Scan for the cell matching the given text and deliver its [X, Y] coordinate at center. 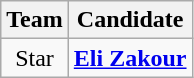
Eli Zakour [130, 58]
Star [35, 58]
Team [35, 20]
Candidate [130, 20]
